Search for the cell housing the specified text and yield its [x, y] center coordinate. 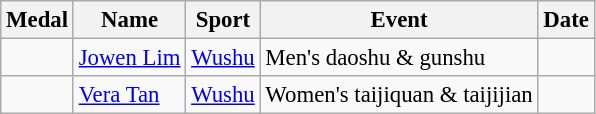
Sport [223, 20]
Name [129, 20]
Men's daoshu & gunshu [399, 58]
Date [566, 20]
Medal [38, 20]
Women's taijiquan & taijijian [399, 95]
Vera Tan [129, 95]
Jowen Lim [129, 58]
Event [399, 20]
